Output the [x, y] coordinate of the center of the cell containing the given text.  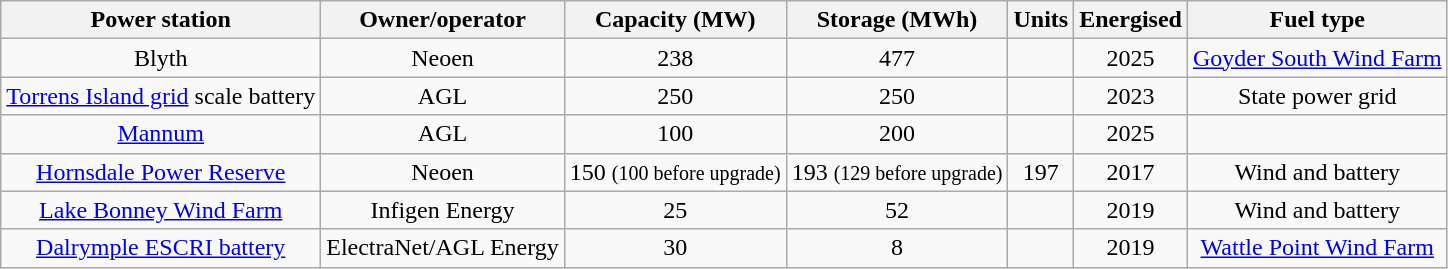
193 (129 before upgrade) [897, 172]
Lake Bonney Wind Farm [161, 210]
Torrens Island grid scale battery [161, 96]
Energised [1131, 20]
Infigen Energy [443, 210]
Owner/operator [443, 20]
30 [675, 248]
Units [1041, 20]
Blyth [161, 58]
100 [675, 134]
State power grid [1317, 96]
200 [897, 134]
8 [897, 248]
Wattle Point Wind Farm [1317, 248]
Fuel type [1317, 20]
ElectraNet/AGL Energy [443, 248]
197 [1041, 172]
150 (100 before upgrade) [675, 172]
Power station [161, 20]
52 [897, 210]
2023 [1131, 96]
Storage (MWh) [897, 20]
Mannum [161, 134]
238 [675, 58]
Hornsdale Power Reserve [161, 172]
25 [675, 210]
Dalrymple ESCRI battery [161, 248]
Capacity (MW) [675, 20]
477 [897, 58]
Goyder South Wind Farm [1317, 58]
2017 [1131, 172]
